Extract the [X, Y] coordinate from the center of the cell holding the provided text.  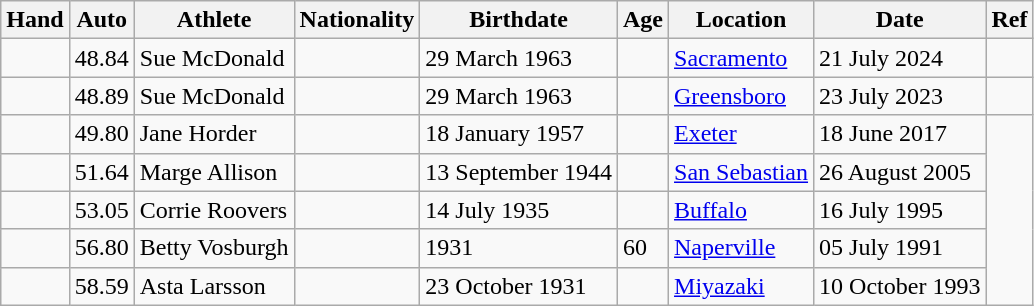
18 January 1957 [519, 134]
Age [642, 20]
53.05 [102, 210]
Auto [102, 20]
48.84 [102, 58]
Betty Vosburgh [214, 248]
Corrie Roovers [214, 210]
Hand [35, 20]
49.80 [102, 134]
21 July 2024 [900, 58]
Birthdate [519, 20]
Exeter [742, 134]
18 June 2017 [900, 134]
51.64 [102, 172]
1931 [519, 248]
Athlete [214, 20]
San Sebastian [742, 172]
56.80 [102, 248]
26 August 2005 [900, 172]
Buffalo [742, 210]
05 July 1991 [900, 248]
10 October 1993 [900, 286]
Ref [1010, 20]
13 September 1944 [519, 172]
16 July 1995 [900, 210]
Date [900, 20]
Location [742, 20]
23 October 1931 [519, 286]
Asta Larsson [214, 286]
48.89 [102, 96]
Nationality [357, 20]
23 July 2023 [900, 96]
14 July 1935 [519, 210]
Marge Allison [214, 172]
Miyazaki [742, 286]
Naperville [742, 248]
Jane Horder [214, 134]
60 [642, 248]
Sacramento [742, 58]
Greensboro [742, 96]
58.59 [102, 286]
